Determine the [X, Y] coordinate at the center of the cell enclosing the given text.  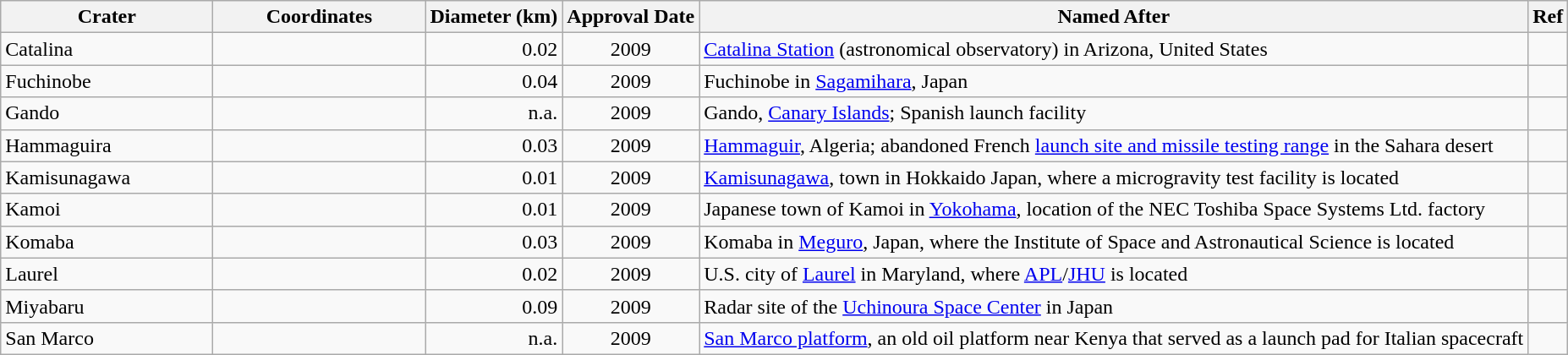
Catalina [107, 49]
0.09 [494, 306]
Kamisunagawa [107, 177]
San Marco [107, 338]
0.04 [494, 81]
Gando [107, 113]
Japanese town of Kamoi in Yokohama, location of the NEC Toshiba Space Systems Ltd. factory [1114, 210]
Gando, Canary Islands; Spanish launch facility [1114, 113]
Kamisunagawa, town in Hokkaido Japan, where a microgravity test facility is located [1114, 177]
Named After [1114, 17]
San Marco platform, an old oil platform near Kenya that served as a launch pad for Italian spacecraft [1114, 338]
Laurel [107, 274]
Ref [1548, 17]
Komaba in Meguro, Japan, where the Institute of Space and Astronautical Science is located [1114, 242]
Hammaguir, Algeria; abandoned French launch site and missile testing range in the Sahara desert [1114, 145]
Fuchinobe in Sagamihara, Japan [1114, 81]
Approval Date [631, 17]
Komaba [107, 242]
Miyabaru [107, 306]
Fuchinobe [107, 81]
Diameter (km) [494, 17]
Coordinates [320, 17]
Catalina Station (astronomical observatory) in Arizona, United States [1114, 49]
Hammaguira [107, 145]
Kamoi [107, 210]
Crater [107, 17]
U.S. city of Laurel in Maryland, where APL/JHU is located [1114, 274]
Radar site of the Uchinoura Space Center in Japan [1114, 306]
